Detect which cell encompasses the target text, then output its [X, Y] center coordinate. 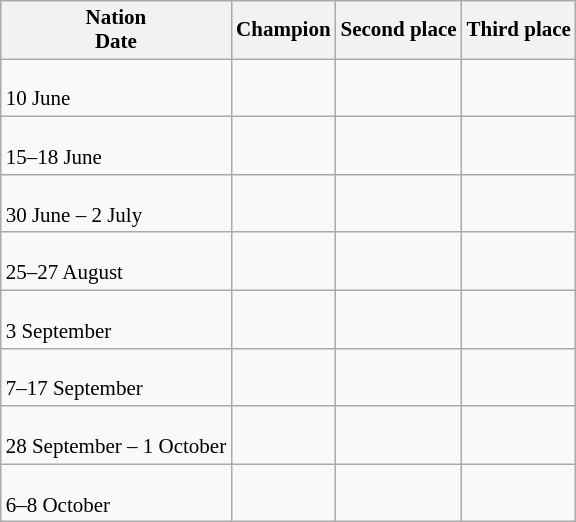
30 June – 2 July [116, 203]
10 June [116, 88]
Champion [283, 30]
15–18 June [116, 146]
6–8 October [116, 493]
25–27 August [116, 261]
28 September – 1 October [116, 435]
Second place [399, 30]
Third place [519, 30]
3 September [116, 319]
7–17 September [116, 377]
Nation Date [116, 30]
